Determine the [x, y] coordinate at the center of the cell enclosing the given text.  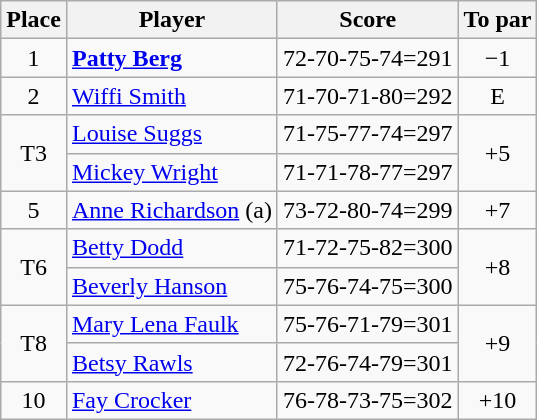
+10 [498, 400]
71-75-77-74=297 [368, 134]
Betty Dodd [172, 248]
Mary Lena Faulk [172, 324]
T8 [34, 343]
75-76-74-75=300 [368, 286]
Player [172, 20]
Louise Suggs [172, 134]
71-72-75-82=300 [368, 248]
76-78-73-75=302 [368, 400]
Fay Crocker [172, 400]
E [498, 96]
73-72-80-74=299 [368, 210]
75-76-71-79=301 [368, 324]
Mickey Wright [172, 172]
10 [34, 400]
Anne Richardson (a) [172, 210]
Wiffi Smith [172, 96]
71-70-71-80=292 [368, 96]
Score [368, 20]
Patty Berg [172, 58]
Place [34, 20]
To par [498, 20]
5 [34, 210]
2 [34, 96]
1 [34, 58]
+5 [498, 153]
Beverly Hanson [172, 286]
Betsy Rawls [172, 362]
−1 [498, 58]
+8 [498, 267]
72-70-75-74=291 [368, 58]
T6 [34, 267]
72-76-74-79=301 [368, 362]
+7 [498, 210]
T3 [34, 153]
+9 [498, 343]
71-71-78-77=297 [368, 172]
